Find where the given text appears and provide that cell's center as (x, y) coordinate. 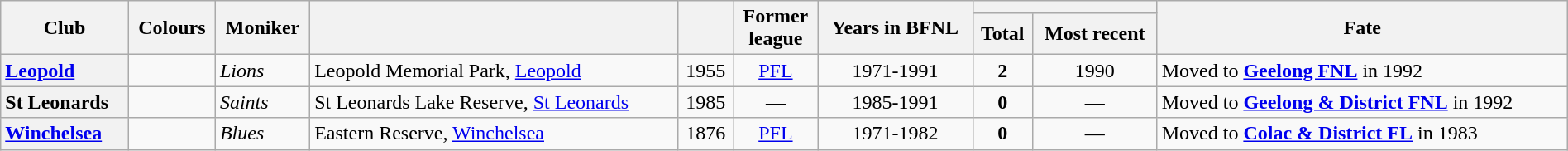
Leopold Memorial Park, Leopold (495, 71)
1971-1991 (895, 71)
Years in BFNL (895, 28)
Moniker (262, 28)
Colours (172, 28)
2 (1002, 71)
Lions (262, 71)
Eastern Reserve, Winchelsea (495, 134)
Blues (262, 134)
Most recent (1095, 33)
Fate (1362, 28)
St Leonards Lake Reserve, St Leonards (495, 102)
1985 (706, 102)
1876 (706, 134)
Formerleague (776, 28)
St Leonards (65, 102)
Moved to Geelong FNL in 1992 (1362, 71)
1990 (1095, 71)
Club (65, 28)
Total (1002, 33)
Saints (262, 102)
Leopold (65, 71)
1985-1991 (895, 102)
1955 (706, 71)
1971-1982 (895, 134)
Moved to Geelong & District FNL in 1992 (1362, 102)
Moved to Colac & District FL in 1983 (1362, 134)
Winchelsea (65, 134)
